Find where the given text appears and provide that cell's center as [x, y] coordinate. 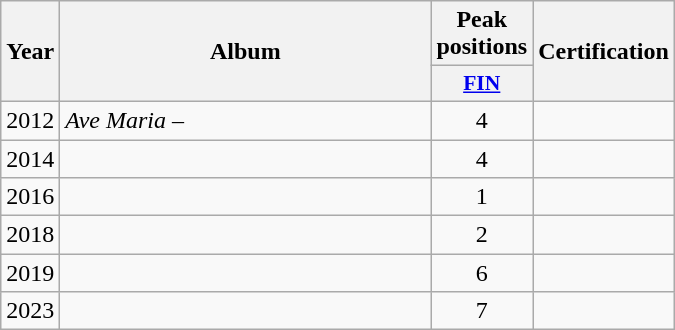
Album [246, 52]
2014 [30, 159]
2019 [30, 273]
2023 [30, 311]
2016 [30, 197]
Year [30, 52]
6 [482, 273]
2012 [30, 120]
FIN [482, 84]
1 [482, 197]
Certification [604, 52]
2018 [30, 235]
2 [482, 235]
Peak positions [482, 34]
7 [482, 311]
Ave Maria – [246, 120]
